For the text-containing cell, return its midpoint in (x, y) coordinate format. 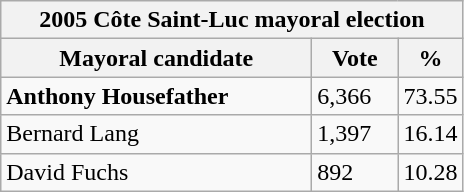
% (430, 58)
73.55 (430, 96)
Bernard Lang (156, 134)
10.28 (430, 172)
Vote (355, 58)
16.14 (430, 134)
2005 Côte Saint-Luc mayoral election (232, 20)
6,366 (355, 96)
1,397 (355, 134)
Anthony Housefather (156, 96)
David Fuchs (156, 172)
892 (355, 172)
Mayoral candidate (156, 58)
